Output the [X, Y] coordinate of the center of the cell containing the given text.  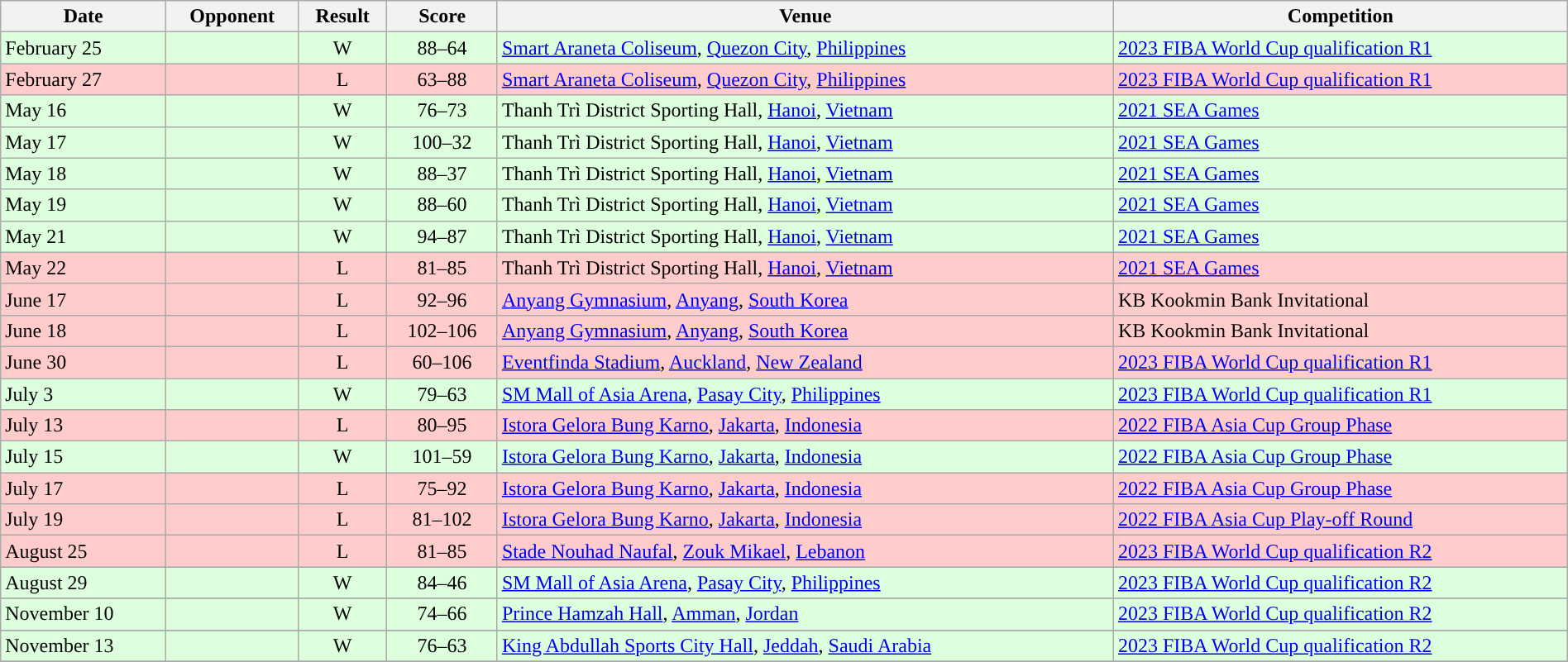
76–63 [442, 645]
76–73 [442, 111]
August 25 [84, 551]
Result [342, 17]
February 27 [84, 79]
84–46 [442, 583]
King Abdullah Sports City Hall, Jeddah, Saudi Arabia [806, 645]
74–66 [442, 614]
May 19 [84, 205]
60–106 [442, 362]
Eventfinda Stadium, Auckland, New Zealand [806, 362]
Competition [1340, 17]
July 13 [84, 426]
July 15 [84, 457]
102–106 [442, 331]
Opponent [232, 17]
88–60 [442, 205]
100–32 [442, 142]
2022 FIBA Asia Cup Play-off Round [1340, 520]
May 18 [84, 174]
88–64 [442, 48]
November 10 [84, 614]
May 16 [84, 111]
May 17 [84, 142]
Prince Hamzah Hall, Amman, Jordan [806, 614]
June 17 [84, 299]
August 29 [84, 583]
88–37 [442, 174]
Stade Nouhad Naufal, Zouk Mikael, Lebanon [806, 551]
July 17 [84, 488]
Date [84, 17]
June 18 [84, 331]
July 3 [84, 394]
May 21 [84, 236]
June 30 [84, 362]
Score [442, 17]
101–59 [442, 457]
May 22 [84, 268]
63–88 [442, 79]
February 25 [84, 48]
Venue [806, 17]
80–95 [442, 426]
94–87 [442, 236]
75–92 [442, 488]
79–63 [442, 394]
81–102 [442, 520]
July 19 [84, 520]
92–96 [442, 299]
November 13 [84, 645]
